Provide the [X, Y] coordinate of the cell's center where the given text is located.  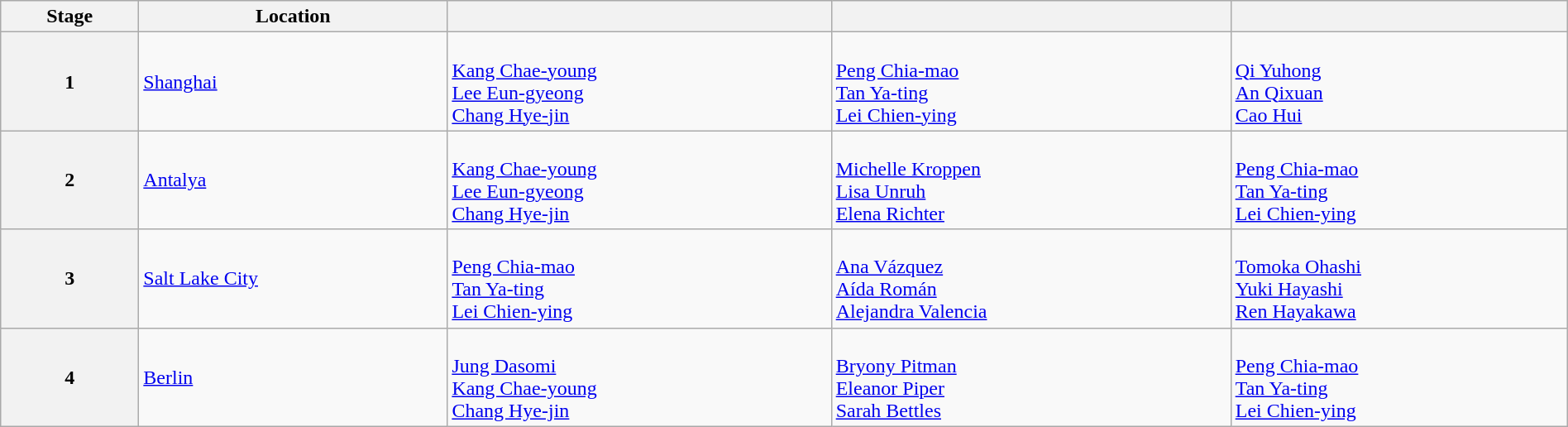
Michelle Kroppen Lisa Unruh Elena Richter [1030, 180]
Ana Vázquez Aída Román Alejandra Valencia [1030, 278]
Antalya [293, 180]
Tomoka Ohashi Yuki Hayashi Ren Hayakawa [1399, 278]
2 [69, 180]
Qi Yuhong An Qixuan Cao Hui [1399, 81]
Salt Lake City [293, 278]
Stage [69, 17]
Berlin [293, 377]
4 [69, 377]
Bryony Pitman Eleanor Piper Sarah Bettles [1030, 377]
1 [69, 81]
Jung Dasomi Kang Chae-young Chang Hye-jin [639, 377]
Shanghai [293, 81]
3 [69, 278]
Location [293, 17]
